Detect which cell encompasses the target text, then output its [x, y] center coordinate. 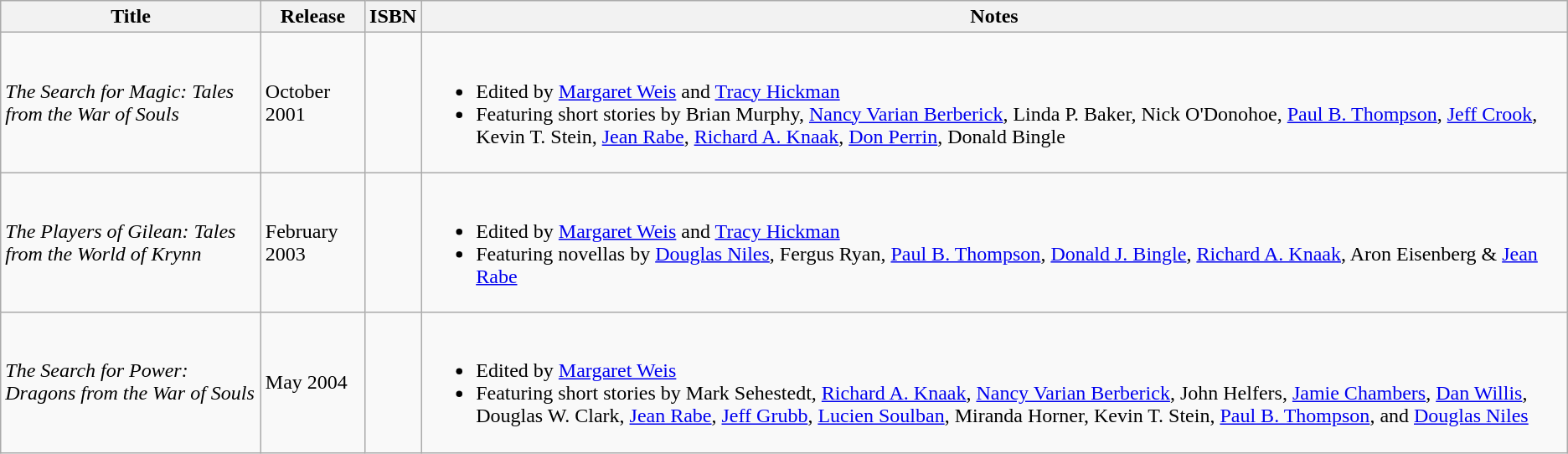
Notes [995, 17]
The Search for Power: Dragons from the War of Souls [131, 382]
The Players of Gilean: Tales from the World of Krynn [131, 243]
The Search for Magic: Tales from the War of Souls [131, 102]
May 2004 [312, 382]
Title [131, 17]
Release [312, 17]
October 2001 [312, 102]
February 2003 [312, 243]
ISBN [394, 17]
